Capture the cell that displays the provided text and extract its [X, Y] central coordinate. 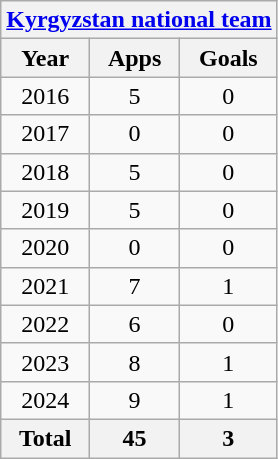
2020 [46, 248]
3 [229, 438]
2018 [46, 172]
7 [135, 286]
9 [135, 400]
2019 [46, 210]
2022 [46, 324]
2021 [46, 286]
45 [135, 438]
8 [135, 362]
Kyrgyzstan national team [139, 20]
Apps [135, 58]
Total [46, 438]
2024 [46, 400]
6 [135, 324]
2017 [46, 134]
2023 [46, 362]
2016 [46, 96]
Year [46, 58]
Goals [229, 58]
